Locate the cell with the specified text and output its [x, y] center coordinate. 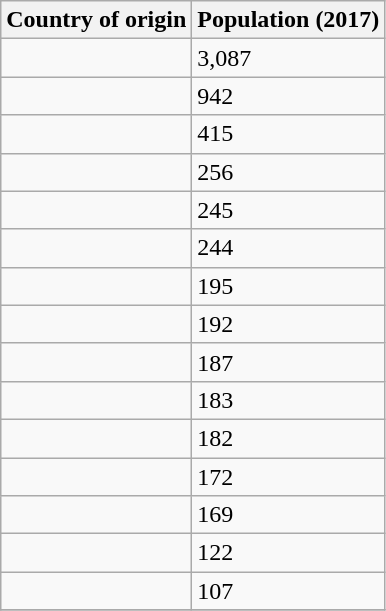
415 [288, 134]
183 [288, 400]
169 [288, 515]
Population (2017) [288, 20]
107 [288, 591]
195 [288, 286]
256 [288, 172]
182 [288, 438]
192 [288, 324]
3,087 [288, 58]
Country of origin [96, 20]
244 [288, 248]
122 [288, 553]
187 [288, 362]
942 [288, 96]
245 [288, 210]
172 [288, 477]
